From the cell containing the given text, extract its center point as [x, y] coordinate. 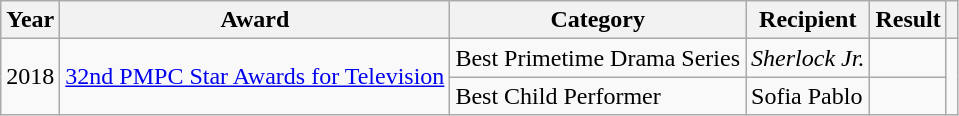
2018 [30, 77]
Result [908, 20]
Category [598, 20]
Best Child Performer [598, 96]
Best Primetime Drama Series [598, 58]
Sherlock Jr. [808, 58]
Recipient [808, 20]
Award [255, 20]
32nd PMPC Star Awards for Television [255, 77]
Year [30, 20]
Sofia Pablo [808, 96]
